Extract the (X, Y) coordinate from the center of the cell holding the provided text.  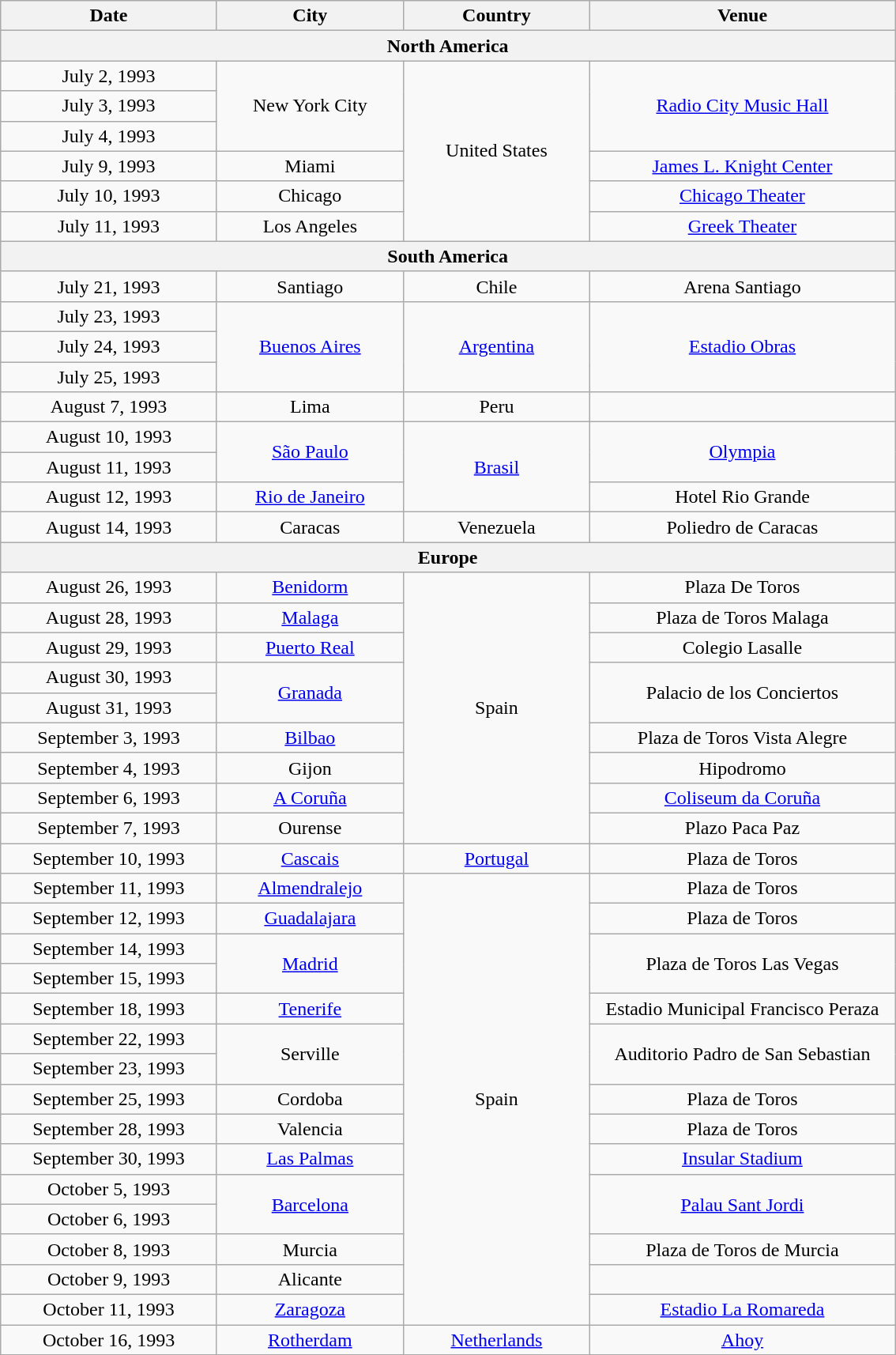
Palau Sant Jordi (742, 1204)
September 18, 1993 (109, 1009)
Plaza de Toros Malaga (742, 617)
September 28, 1993 (109, 1129)
Date (109, 16)
Benidorm (310, 587)
Las Palmas (310, 1159)
South America (448, 256)
September 25, 1993 (109, 1099)
October 5, 1993 (109, 1189)
August 10, 1993 (109, 437)
Caracas (310, 527)
September 15, 1993 (109, 979)
Chicago (310, 196)
September 4, 1993 (109, 768)
Murcia (310, 1249)
Venue (742, 16)
Auditorio Padro de San Sebastian (742, 1054)
São Paulo (310, 452)
Madrid (310, 964)
Insular Stadium (742, 1159)
August 14, 1993 (109, 527)
July 9, 1993 (109, 166)
October 6, 1993 (109, 1219)
Gijon (310, 768)
Cascais (310, 858)
Estadio Obras (742, 346)
Serville (310, 1054)
New York City (310, 106)
Ourense (310, 828)
July 3, 1993 (109, 106)
Europe (448, 557)
A Coruña (310, 798)
Plaza de Toros Las Vegas (742, 964)
October 9, 1993 (109, 1279)
September 12, 1993 (109, 919)
Bilbao (310, 738)
Guadalajara (310, 919)
Zaragoza (310, 1309)
October 11, 1993 (109, 1309)
September 7, 1993 (109, 828)
Estadio La Romareda (742, 1309)
August 11, 1993 (109, 467)
Colegio Lasalle (742, 647)
Country (496, 16)
Netherlands (496, 1340)
September 14, 1993 (109, 949)
September 23, 1993 (109, 1069)
July 24, 1993 (109, 346)
North America (448, 46)
Puerto Real (310, 647)
Malaga (310, 617)
Buenos Aires (310, 346)
August 28, 1993 (109, 617)
July 25, 1993 (109, 377)
July 11, 1993 (109, 226)
Portugal (496, 858)
July 23, 1993 (109, 316)
United States (496, 151)
September 6, 1993 (109, 798)
Granada (310, 693)
August 31, 1993 (109, 708)
August 30, 1993 (109, 677)
Rotherdam (310, 1340)
Plaza de Toros de Murcia (742, 1249)
Hipodromo (742, 768)
City (310, 16)
Peru (496, 407)
July 2, 1993 (109, 76)
Chicago Theater (742, 196)
Arena Santiago (742, 286)
Lima (310, 407)
Olympia (742, 452)
Estadio Municipal Francisco Peraza (742, 1009)
August 29, 1993 (109, 647)
September 22, 1993 (109, 1039)
July 4, 1993 (109, 136)
Rio de Janeiro (310, 497)
Tenerife (310, 1009)
Cordoba (310, 1099)
Poliedro de Caracas (742, 527)
Greek Theater (742, 226)
August 7, 1993 (109, 407)
Ahoy (742, 1340)
October 8, 1993 (109, 1249)
Los Angeles (310, 226)
Plaza De Toros (742, 587)
August 12, 1993 (109, 497)
Brasil (496, 467)
James L. Knight Center (742, 166)
Santiago (310, 286)
July 10, 1993 (109, 196)
Hotel Rio Grande (742, 497)
Barcelona (310, 1204)
Plaza de Toros Vista Alegre (742, 738)
Argentina (496, 346)
Palacio de los Conciertos (742, 693)
September 3, 1993 (109, 738)
Radio City Music Hall (742, 106)
October 16, 1993 (109, 1340)
July 21, 1993 (109, 286)
Venezuela (496, 527)
Plazo Paca Paz (742, 828)
September 10, 1993 (109, 858)
September 30, 1993 (109, 1159)
Valencia (310, 1129)
Almendralejo (310, 889)
Chile (496, 286)
Miami (310, 166)
Coliseum da Coruña (742, 798)
Alicante (310, 1279)
September 11, 1993 (109, 889)
August 26, 1993 (109, 587)
